Return [x, y] of the center of cell containing provided text 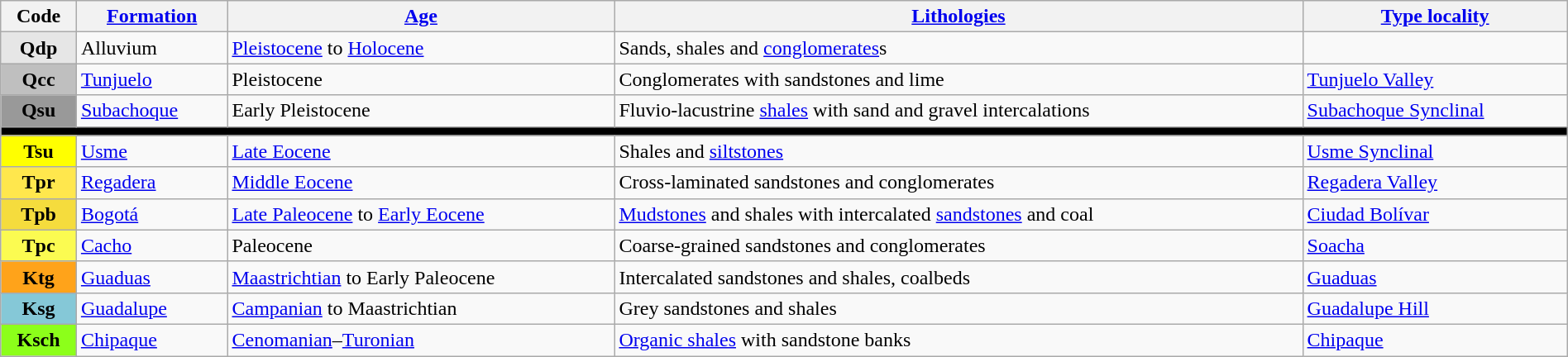
Qcc [39, 79]
Mudstones and shales with intercalated sandstones and coal [958, 214]
Lithologies [958, 17]
Usme Synclinal [1435, 151]
Cross-laminated sandstones and conglomerates [958, 183]
Regadera Valley [1435, 183]
Guadalupe [152, 308]
Regadera [152, 183]
Late Paleocene to Early Eocene [421, 214]
Campanian to Maastrichtian [421, 308]
Soacha [1435, 245]
Early Pleistocene [421, 111]
Type locality [1435, 17]
Usme [152, 151]
Ciudad Bolívar [1435, 214]
Age [421, 17]
Formation [152, 17]
Organic shales with sandstone banks [958, 340]
Conglomerates with sandstones and lime [958, 79]
Guadalupe Hill [1435, 308]
Pleistocene to Holocene [421, 48]
Ktg [39, 277]
Coarse-grained sandstones and conglomerates [958, 245]
Sands, shales and conglomeratess [958, 48]
Paleocene [421, 245]
Tunjuelo Valley [1435, 79]
Middle Eocene [421, 183]
Tunjuelo [152, 79]
Bogotá [152, 214]
Fluvio-lacustrine shales with sand and gravel intercalations [958, 111]
Alluvium [152, 48]
Pleistocene [421, 79]
Ksg [39, 308]
Tpb [39, 214]
Tpr [39, 183]
Intercalated sandstones and shales, coalbeds [958, 277]
Cacho [152, 245]
Ksch [39, 340]
Cenomanian–Turonian [421, 340]
Shales and siltstones [958, 151]
Qsu [39, 111]
Maastrichtian to Early Paleocene [421, 277]
Tsu [39, 151]
Grey sandstones and shales [958, 308]
Subachoque [152, 111]
Qdp [39, 48]
Tpc [39, 245]
Code [39, 17]
Subachoque Synclinal [1435, 111]
Late Eocene [421, 151]
